Identify which cell holds the provided text, then report its [X, Y] central coordinate. 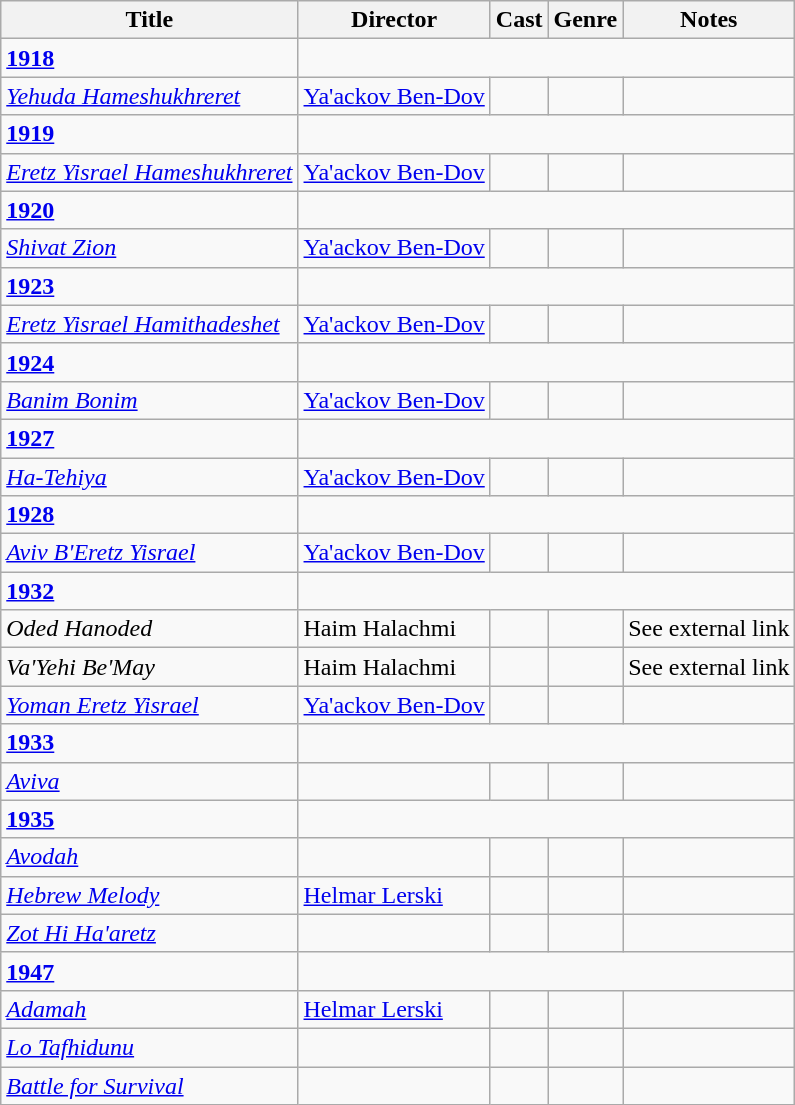
1923 [150, 286]
1920 [150, 210]
1919 [150, 134]
Shivat Zion [150, 248]
Va'Yehi Be'May [150, 667]
1935 [150, 819]
Avodah [150, 857]
Title [150, 20]
1918 [150, 58]
Lo Tafhidunu [150, 1047]
Hebrew Melody [150, 895]
Adamah [150, 1009]
Ha-Tehiya [150, 477]
Eretz Yisrael Hameshukhreret [150, 172]
Banim Bonim [150, 400]
Aviva [150, 781]
1932 [150, 591]
1947 [150, 971]
Zot Hi Ha'aretz [150, 933]
Notes [709, 20]
Yehuda Hameshukhreret [150, 96]
Genre [586, 20]
Aviv B'Eretz Yisrael [150, 553]
Yoman Eretz Yisrael [150, 705]
1924 [150, 362]
1933 [150, 743]
Battle for Survival [150, 1085]
Cast [519, 20]
1928 [150, 515]
1927 [150, 438]
Director [394, 20]
Oded Hanoded [150, 629]
Eretz Yisrael Hamithadeshet [150, 324]
